Locate the cell with the specified text and output its [X, Y] center coordinate. 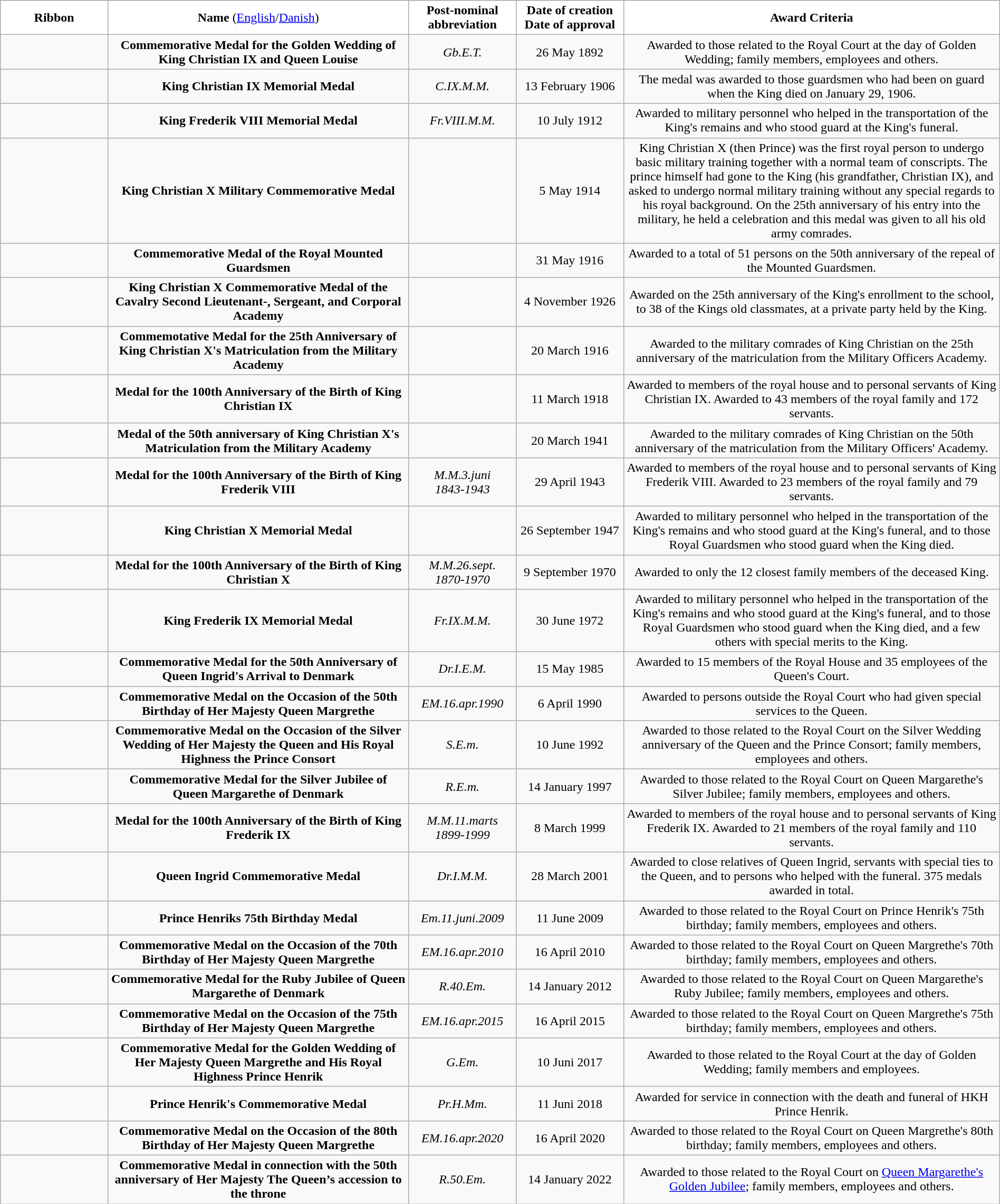
14 January 2012 [570, 987]
Commemorative Medal on the Occasion of the 80th Birthday of Her Majesty Queen Margrethe [258, 1138]
Commemorative Medal for the Silver Jubilee of Queen Margarethe of Denmark [258, 786]
Medal for the 100th Anniversary of the Birth of King Christian X [258, 572]
King Christian IX Memorial Medal [258, 87]
8 March 1999 [570, 828]
Medal of the 50th anniversary of King Christian X's Matriculation from the Military Academy [258, 440]
Commemorative Medal for the 50th Anniversary of Queen Ingrid's Arrival to Denmark [258, 669]
4 November 1926 [570, 302]
15 May 1985 [570, 669]
26 September 1947 [570, 530]
Queen Ingrid Commemorative Medal [258, 876]
The medal was awarded to those guardsmen who had been on guard when the King died on January 29, 1906. [811, 87]
28 March 2001 [570, 876]
Awarded to only the 12 closest family members of the deceased King. [811, 572]
EM.16.apr.2015 [463, 1020]
Post-nominal abbreviation [463, 18]
Awarded to those related to the Royal Court on Queen Margarethe's Ruby Jubilee; family members, employees and others. [811, 987]
14 January 2022 [570, 1179]
EM.16.apr.1990 [463, 704]
R.50.Em. [463, 1179]
Awarded to those related to the Royal Court on Queen Margrethe's 70th birthday; family members, employees and others. [811, 952]
Commemorative Medal for the Golden Wedding of King Christian IX and Queen Louise [258, 52]
6 April 1990 [570, 704]
11 June 2009 [570, 918]
Commemotative Medal for the 25th Anniversary of King Christian X's Matriculation from the Military Academy [258, 350]
20 March 1916 [570, 350]
Dr.I.M.M. [463, 876]
EM.16.apr.2020 [463, 1138]
Awarded to those related to the Royal Court at the day of Golden Wedding; family members, employees and others. [811, 52]
Name (English/Danish) [258, 18]
S.E.m. [463, 745]
29 April 1943 [570, 482]
King Christian X Memorial Medal [258, 530]
9 September 1970 [570, 572]
Awarded to those related to the Royal Court on Queen Margarethe's Golden Jubilee; family members, employees and others. [811, 1179]
11 March 1918 [570, 399]
Date of creationDate of approval [570, 18]
Medal for the 100th Anniversary of the Birth of King Frederik IX [258, 828]
Awarded on the 25th anniversary of the King's enrollment to the school, to 38 of the Kings old classmates, at a private party held by the King. [811, 302]
King Frederik VIII Memorial Medal [258, 120]
M.M.11.marts1899-1999 [463, 828]
Awarded to members of the royal house and to personal servants of King Frederik VIII. Awarded to 23 members of the royal family and 79 servants. [811, 482]
31 May 1916 [570, 261]
Commemorative Medal on the Occasion of the Silver Wedding of Her Majesty the Queen and His Royal Highness the Prince Consort [258, 745]
Commemorative Medal of the Royal Mounted Guardsmen [258, 261]
Em.11.juni.2009 [463, 918]
Awarded to those related to the Royal Court at the day of Golden Wedding; family members and employees. [811, 1062]
16 April 2020 [570, 1138]
R.40.Em. [463, 987]
Gb.E.T. [463, 52]
Fr.VIII.M.M. [463, 120]
Awarded to those related to the Royal Court on Prince Henrik's 75th birthday; family members, employees and others. [811, 918]
King Christian X Commemorative Medal of the Cavalry Second Lieutenant-, Sergeant, and Corporal Academy [258, 302]
16 April 2015 [570, 1020]
10 Juni 2017 [570, 1062]
Commemorative Medal for the Ruby Jubilee of Queen Margarethe of Denmark [258, 987]
Awarded for service in connection with the death and funeral of HKH Prince Henrik. [811, 1104]
5 May 1914 [570, 190]
Commemorative Medal in connection with the 50th anniversary of Her Majesty The Queen’s accession to the throne [258, 1179]
Ribbon [54, 18]
Prince Henriks 75th Birthday Medal [258, 918]
Awarded to members of the royal house and to personal servants of King Christian IX. Awarded to 43 members of the royal family and 172 servants. [811, 399]
M.M.3.juni 1843-1943 [463, 482]
M.M.26.sept. 1870-1970 [463, 572]
G.Em. [463, 1062]
King Frederik IX Memorial Medal [258, 620]
Awarded to those related to the Royal Court on Queen Margarethe's Silver Jubilee; family members, employees and others. [811, 786]
Commemorative Medal on the Occasion of the 75th Birthday of Her Majesty Queen Margrethe [258, 1020]
King Christian X Military Commemorative Medal [258, 190]
26 May 1892 [570, 52]
10 July 1912 [570, 120]
Commemorative Medal for the Golden Wedding of Her Majesty Queen Margrethe and His Royal Highness Prince Henrik [258, 1062]
Award Criteria [811, 18]
EM.16.apr.2010 [463, 952]
Awarded to the military comrades of King Christian on the 25th anniversary of the matriculation from the Military Officers Academy. [811, 350]
Medal for the 100th Anniversary of the Birth of King Frederik VIII [258, 482]
30 June 1972 [570, 620]
16 April 2010 [570, 952]
Awarded to the military comrades of King Christian on the 50th anniversary of the matriculation from the Military Officers' Academy. [811, 440]
C.IX.M.M. [463, 87]
Medal for the 100th Anniversary of the Birth of King Christian IX [258, 399]
R.E.m. [463, 786]
Awarded to those related to the Royal Court on Queen Margrethe's 75th birthday; family members, employees and others. [811, 1020]
11 Juni 2018 [570, 1104]
Commemorative Medal on the Occasion of the 70th Birthday of Her Majesty Queen Margrethe [258, 952]
Dr.I.E.M. [463, 669]
Awarded to members of the royal house and to personal servants of King Frederik IX. Awarded to 21 members of the royal family and 110 servants. [811, 828]
Awarded to 15 members of the Royal House and 35 employees of the Queen's Court. [811, 669]
Awarded to those related to the Royal Court on Queen Margrethe's 80th birthday; family members, employees and others. [811, 1138]
10 June 1992 [570, 745]
20 March 1941 [570, 440]
14 January 1997 [570, 786]
13 February 1906 [570, 87]
Awarded to persons outside the Royal Court who had given special services to the Queen. [811, 704]
Awarded to a total of 51 persons on the 50th anniversary of the repeal of the Mounted Guardsmen. [811, 261]
Prince Henrik's Commemorative Medal [258, 1104]
Awarded to military personnel who helped in the transportation of the King's remains and who stood guard at the King's funeral. [811, 120]
Fr.IX.M.M. [463, 620]
Commemorative Medal on the Occasion of the 50th Birthday of Her Majesty Queen Margrethe [258, 704]
Pr.H.Mm. [463, 1104]
